Scan for the cell matching the given text and deliver its (x, y) coordinate at center. 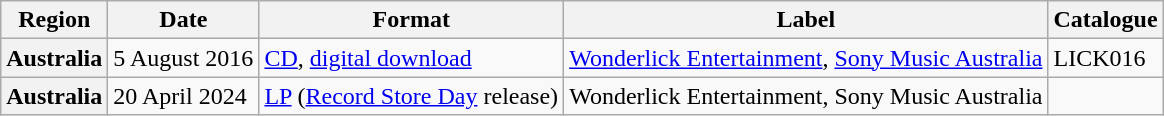
LICK016 (1106, 58)
20 April 2024 (184, 96)
CD, digital download (412, 58)
Catalogue (1106, 20)
LP (Record Store Day release) (412, 96)
Region (54, 20)
Format (412, 20)
5 August 2016 (184, 58)
Date (184, 20)
Label (806, 20)
